Provide the (X, Y) coordinate of the cell's center where the given text is located.  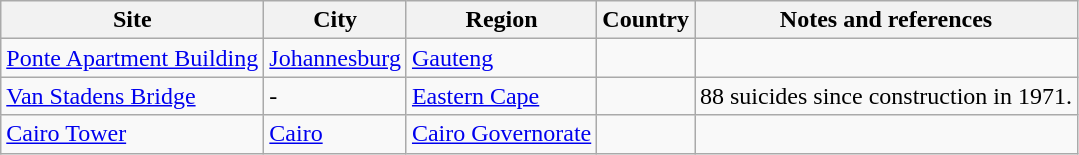
Region (501, 20)
Cairo Governorate (501, 134)
Gauteng (501, 58)
Country (646, 20)
Eastern Cape (501, 96)
Ponte Apartment Building (132, 58)
Notes and references (886, 20)
- (336, 96)
88 suicides since construction in 1971. (886, 96)
Site (132, 20)
City (336, 20)
Cairo Tower (132, 134)
Van Stadens Bridge (132, 96)
Cairo (336, 134)
Johannesburg (336, 58)
